Find where the given text appears and provide that cell's center as [x, y] coordinate. 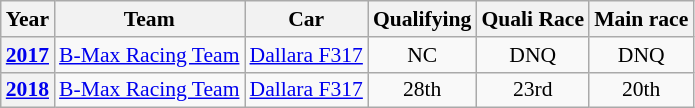
NC [422, 55]
28th [422, 90]
Year [28, 19]
Main race [641, 19]
2018 [28, 90]
Team [149, 19]
Quali Race [532, 19]
2017 [28, 55]
23rd [532, 90]
20th [641, 90]
Qualifying [422, 19]
Car [306, 19]
